Output the (X, Y) coordinate of the center of the cell containing the given text.  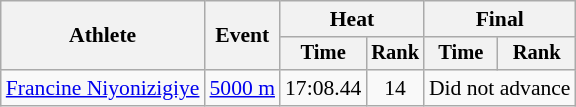
Did not advance (500, 88)
Event (242, 36)
Athlete (103, 36)
14 (395, 88)
Heat (352, 19)
Francine Niyonizigiye (103, 88)
5000 m (242, 88)
Final (500, 19)
17:08.44 (323, 88)
